Detect which cell encompasses the target text, then output its (X, Y) center coordinate. 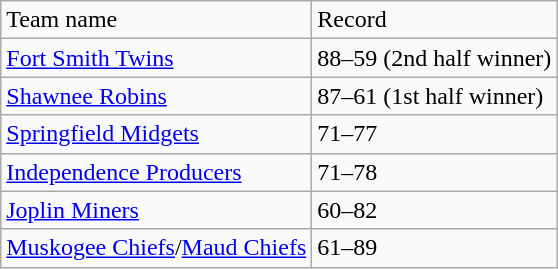
Muskogee Chiefs/Maud Chiefs (156, 248)
Record (434, 20)
Shawnee Robins (156, 96)
71–77 (434, 134)
61–89 (434, 248)
71–78 (434, 172)
Joplin Miners (156, 210)
Independence Producers (156, 172)
Springfield Midgets (156, 134)
Team name (156, 20)
Fort Smith Twins (156, 58)
87–61 (1st half winner) (434, 96)
60–82 (434, 210)
88–59 (2nd half winner) (434, 58)
